Provide the (x, y) coordinate of the cell's center where the given text is located.  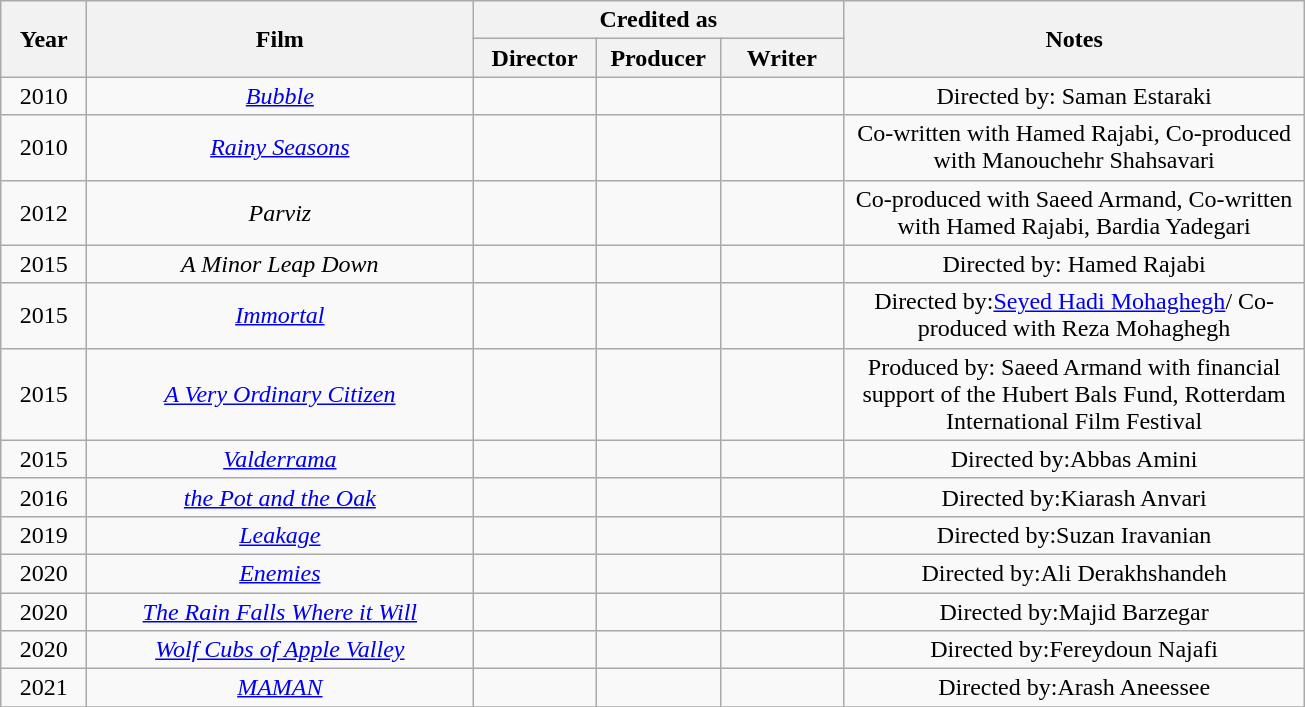
Enemies (280, 573)
Bubble (280, 96)
Directed by:Fereydoun Najafi (1074, 650)
Parviz (280, 212)
Credited as (658, 20)
Producer (658, 58)
Immortal (280, 316)
Produced by: Saeed Armand with financial support of the Hubert Bals Fund, Rotterdam International Film Festival (1074, 394)
the Pot and the Oak (280, 497)
Writer (782, 58)
Directed by:Majid Barzegar (1074, 611)
Directed by:Seyed Hadi Mohaghegh/ Co-produced with Reza Mohaghegh (1074, 316)
Directed by: Hamed Rajabi (1074, 264)
Co-written with Hamed Rajabi, Co-produced with Manouchehr Shahsavari (1074, 148)
Directed by:Arash Aneessee (1074, 688)
Co-produced with Saeed Armand, Co-written with Hamed Rajabi, Bardia Yadegari (1074, 212)
A Minor Leap Down (280, 264)
2021 (44, 688)
Director (535, 58)
Rainy Seasons (280, 148)
Notes (1074, 39)
2016 (44, 497)
2012 (44, 212)
Directed by:Suzan Iravanian (1074, 535)
Directed by: Saman Estaraki (1074, 96)
MAMAN (280, 688)
Directed by:Kiarash Anvari (1074, 497)
Leakage (280, 535)
Film (280, 39)
Directed by:Abbas Amini (1074, 459)
The Rain Falls Where it Will (280, 611)
A Very Ordinary Citizen (280, 394)
Valderrama (280, 459)
Directed by:Ali Derakhshandeh (1074, 573)
Wolf Cubs of Apple Valley (280, 650)
2019 (44, 535)
Year (44, 39)
